Identify which cell holds the provided text, then report its (x, y) central coordinate. 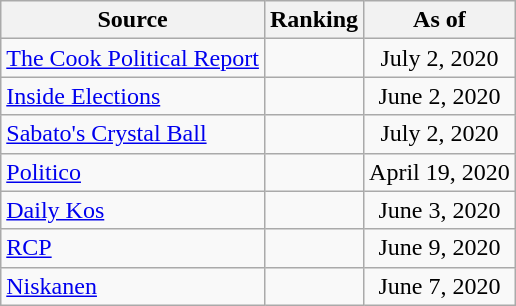
Politico (133, 172)
June 2, 2020 (440, 96)
Inside Elections (133, 96)
June 3, 2020 (440, 210)
As of (440, 20)
The Cook Political Report (133, 58)
June 9, 2020 (440, 248)
Sabato's Crystal Ball (133, 134)
Ranking (314, 20)
Source (133, 20)
Daily Kos (133, 210)
April 19, 2020 (440, 172)
Niskanen (133, 286)
June 7, 2020 (440, 286)
RCP (133, 248)
